Scan for the cell matching the given text and deliver its [x, y] coordinate at center. 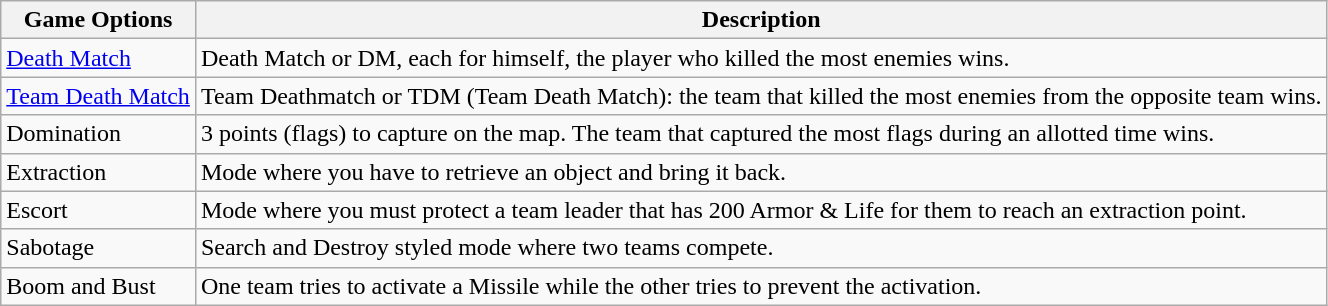
Death Match [98, 58]
Boom and Bust [98, 286]
Domination [98, 134]
Description [761, 20]
Game Options [98, 20]
Search and Destroy styled mode where two teams compete. [761, 248]
Team Death Match [98, 96]
One team tries to activate a Missile while the other tries to prevent the activation. [761, 286]
Team Deathmatch or TDM (Team Death Match): the team that killed the most enemies from the opposite team wins. [761, 96]
Mode where you must protect a team leader that has 200 Armor & Life for them to reach an extraction point. [761, 210]
3 points (flags) to capture on the map. The team that captured the most flags during an allotted time wins. [761, 134]
Death Match or DM, each for himself, the player who killed the most enemies wins. [761, 58]
Mode where you have to retrieve an object and bring it back. [761, 172]
Extraction [98, 172]
Escort [98, 210]
Sabotage [98, 248]
